Detect which cell encompasses the target text, then output its (x, y) center coordinate. 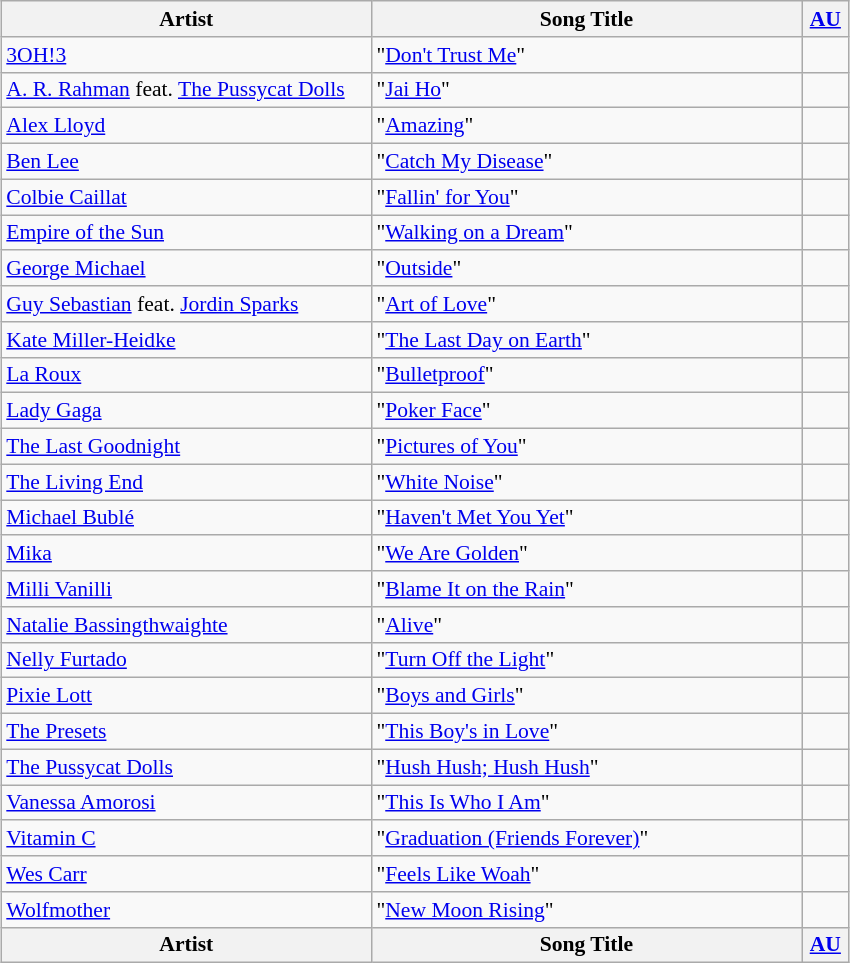
"Bulletproof" (586, 375)
"Art of Love" (586, 304)
"Graduation (Friends Forever)" (586, 838)
"Don't Trust Me" (586, 54)
"Outside" (586, 268)
Empire of the Sun (186, 232)
"Pictures of You" (586, 446)
"This Boy's in Love" (586, 731)
Vanessa Amorosi (186, 802)
Guy Sebastian feat. Jordin Sparks (186, 304)
The Pussycat Dolls (186, 767)
Wes Carr (186, 874)
Kate Miller-Heidke (186, 339)
"Walking on a Dream" (586, 232)
3OH!3 (186, 54)
"Catch My Disease" (586, 161)
"New Moon Rising" (586, 909)
Milli Vanilli (186, 589)
"Amazing" (586, 126)
"Boys and Girls" (586, 696)
"Alive" (586, 624)
Nelly Furtado (186, 660)
Alex Lloyd (186, 126)
Wolfmother (186, 909)
"This Is Who I Am" (586, 802)
"Feels Like Woah" (586, 874)
The Living End (186, 482)
"Hush Hush; Hush Hush" (586, 767)
"Haven't Met You Yet" (586, 518)
Mika (186, 553)
Lady Gaga (186, 411)
"Turn Off the Light" (586, 660)
Michael Bublé (186, 518)
La Roux (186, 375)
The Last Goodnight (186, 446)
"Fallin' for You" (586, 197)
"White Noise" (586, 482)
"We Are Golden" (586, 553)
Pixie Lott (186, 696)
Ben Lee (186, 161)
"The Last Day on Earth" (586, 339)
"Blame It on the Rain" (586, 589)
Natalie Bassingthwaighte (186, 624)
Vitamin C (186, 838)
"Jai Ho" (586, 90)
The Presets (186, 731)
George Michael (186, 268)
Colbie Caillat (186, 197)
A. R. Rahman feat. The Pussycat Dolls (186, 90)
"Poker Face" (586, 411)
